Search for the cell housing the specified text and yield its (x, y) center coordinate. 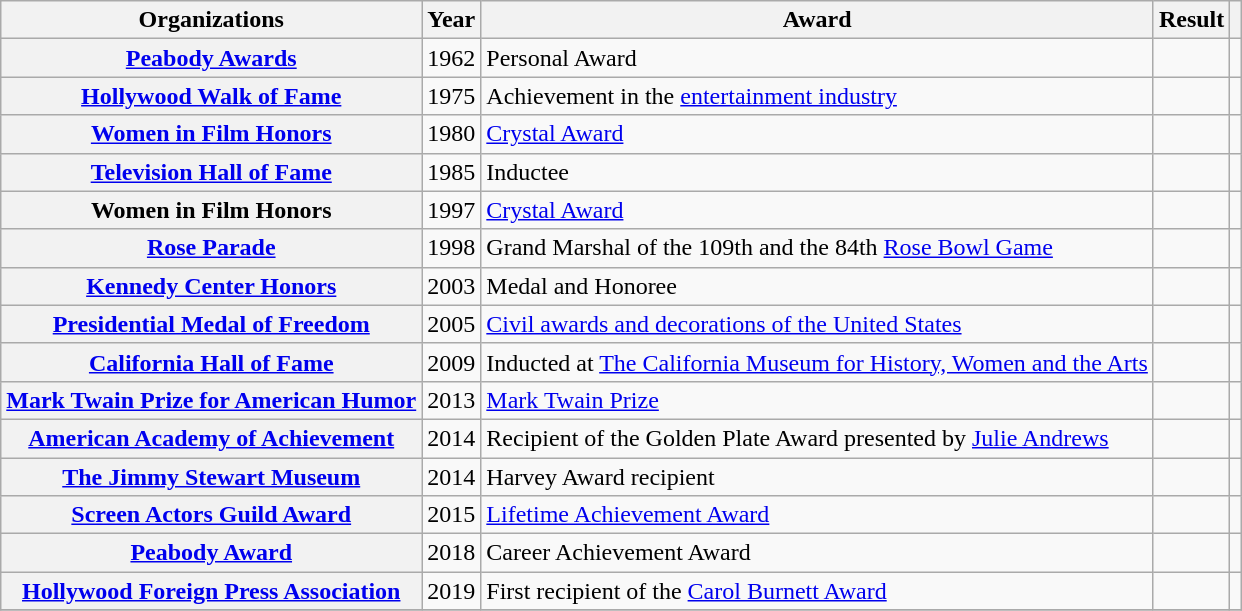
Award (818, 20)
1980 (452, 134)
Career Achievement Award (818, 553)
The Jimmy Stewart Museum (212, 477)
Hollywood Walk of Fame (212, 96)
Medal and Honoree (818, 286)
Mark Twain Prize for American Humor (212, 400)
California Hall of Fame (212, 362)
Achievement in the entertainment industry (818, 96)
Presidential Medal of Freedom (212, 324)
Civil awards and decorations of the United States (818, 324)
1998 (452, 248)
Grand Marshal of the 109th and the 84th Rose Bowl Game (818, 248)
1962 (452, 58)
Mark Twain Prize (818, 400)
2019 (452, 591)
2015 (452, 515)
Result (1191, 20)
Television Hall of Fame (212, 172)
Kennedy Center Honors (212, 286)
Lifetime Achievement Award (818, 515)
1985 (452, 172)
1975 (452, 96)
Organizations (212, 20)
Inducted at The California Museum for History, Women and the Arts (818, 362)
Peabody Awards (212, 58)
Rose Parade (212, 248)
Personal Award (818, 58)
Hollywood Foreign Press Association (212, 591)
2003 (452, 286)
2005 (452, 324)
Harvey Award recipient (818, 477)
Peabody Award (212, 553)
Screen Actors Guild Award (212, 515)
2018 (452, 553)
American Academy of Achievement (212, 438)
Year (452, 20)
2013 (452, 400)
1997 (452, 210)
2009 (452, 362)
Inductee (818, 172)
Recipient of the Golden Plate Award presented by Julie Andrews (818, 438)
First recipient of the Carol Burnett Award (818, 591)
